For the text-containing cell, return its midpoint in [X, Y] coordinate format. 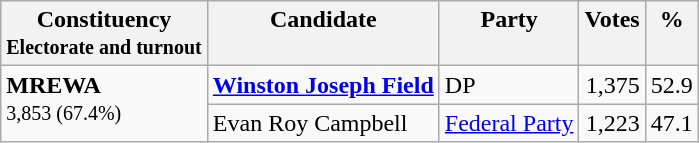
47.1 [672, 123]
1,375 [612, 85]
% [672, 34]
Candidate [323, 34]
Votes [612, 34]
Federal Party [509, 123]
Winston Joseph Field [323, 85]
Evan Roy Campbell [323, 123]
ConstituencyElectorate and turnout [104, 34]
1,223 [612, 123]
Party [509, 34]
MREWA3,853 (67.4%) [104, 104]
52.9 [672, 85]
DP [509, 85]
